Return the [X, Y] coordinate for the center point of the cell that contains the specified text.  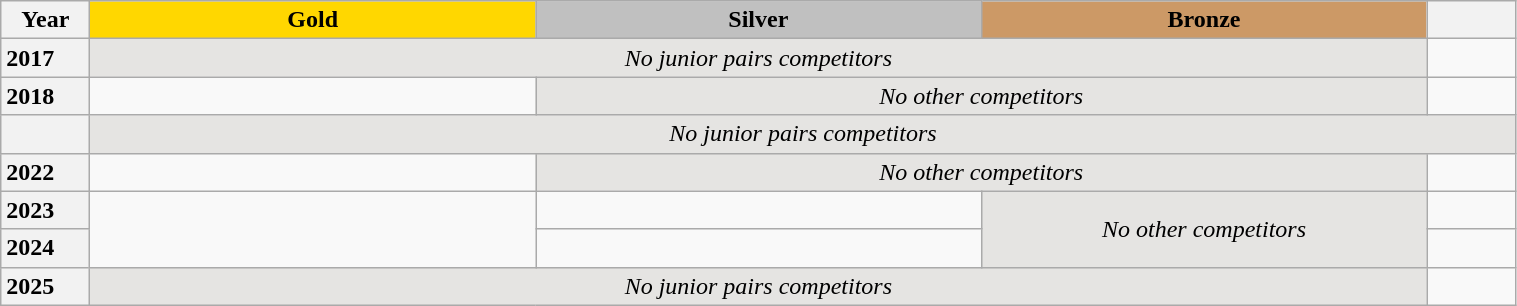
Bronze [1204, 20]
Year [46, 20]
2025 [46, 286]
2024 [46, 248]
2017 [46, 58]
Gold [313, 20]
2018 [46, 96]
2023 [46, 210]
2022 [46, 172]
Silver [759, 20]
